Locate the cell with the specified text and output its (X, Y) center coordinate. 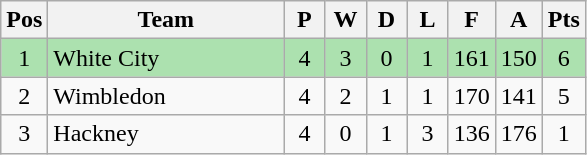
161 (472, 58)
P (304, 20)
Pos (24, 20)
176 (518, 134)
6 (564, 58)
A (518, 20)
Wimbledon (166, 96)
L (428, 20)
170 (472, 96)
Hackney (166, 134)
150 (518, 58)
Team (166, 20)
5 (564, 96)
136 (472, 134)
White City (166, 58)
Pts (564, 20)
141 (518, 96)
F (472, 20)
W (346, 20)
D (386, 20)
